Provide the [x, y] coordinate of the cell's center where the given text is located.  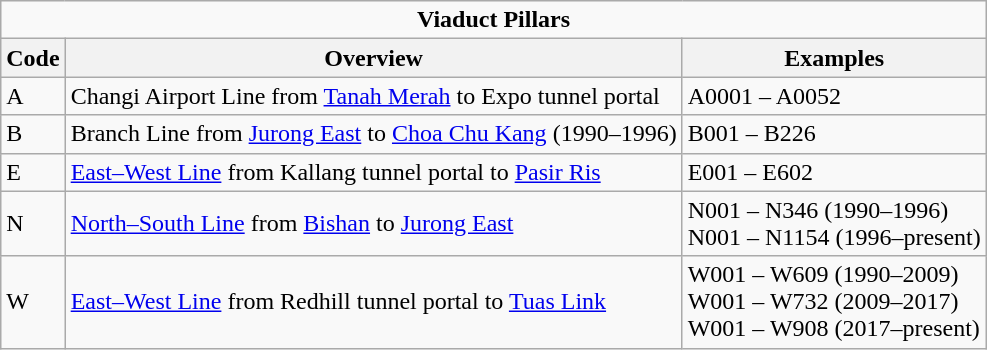
A [33, 96]
Overview [374, 58]
Branch Line from Jurong East to Choa Chu Kang (1990–1996) [374, 134]
Viaduct Pillars [494, 20]
North–South Line from Bishan to Jurong East [374, 224]
A0001 – A0052 [834, 96]
Code [33, 58]
B [33, 134]
N [33, 224]
East–West Line from Redhill tunnel portal to Tuas Link [374, 302]
B001 – B226 [834, 134]
N001 – N346 (1990–1996)N001 – N1154 (1996–present) [834, 224]
W [33, 302]
Changi Airport Line from Tanah Merah to Expo tunnel portal [374, 96]
E [33, 172]
East–West Line from Kallang tunnel portal to Pasir Ris [374, 172]
Examples [834, 58]
E001 – E602 [834, 172]
W001 – W609 (1990–2009)W001 – W732 (2009–2017)W001 – W908 (2017–present) [834, 302]
